Pinpoint the cell where the given text exists, returning its [x, y] midpoint coordinate. 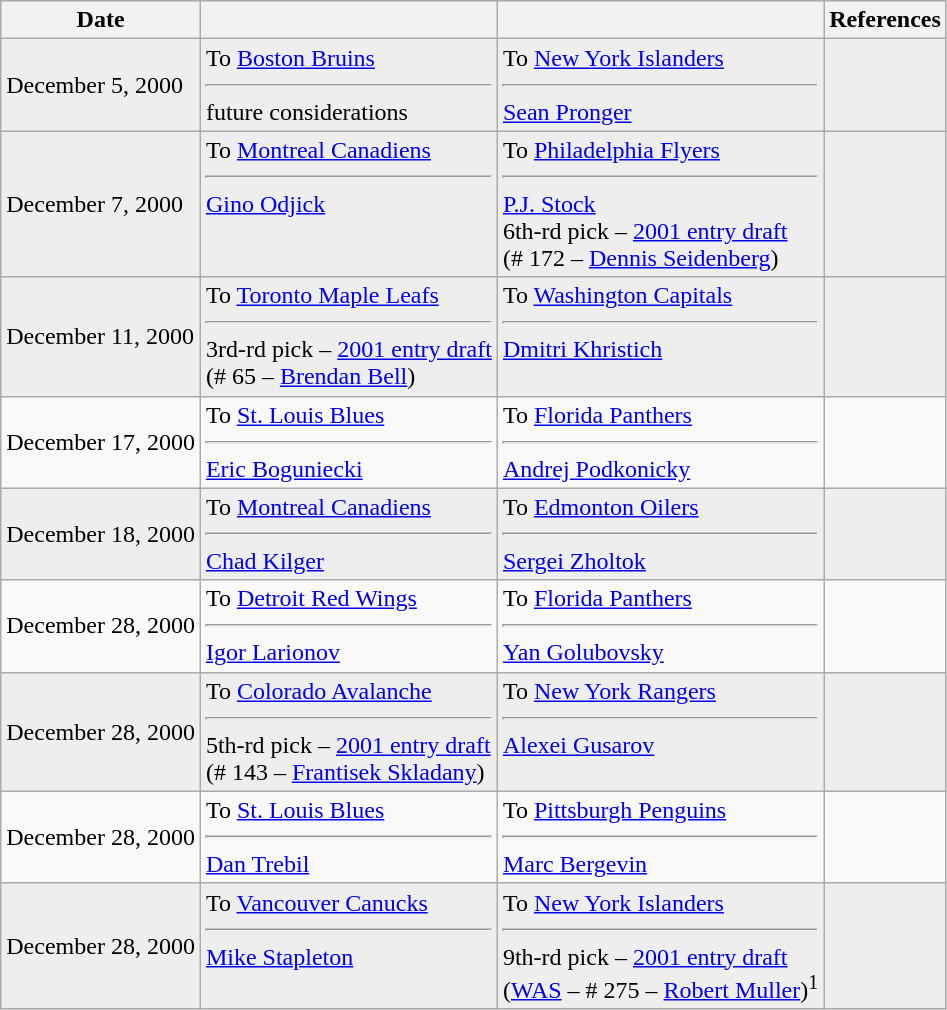
December 17, 2000 [101, 442]
To Vancouver CanucksMike Stapleton [348, 946]
December 18, 2000 [101, 534]
To St. Louis BluesEric Boguniecki [348, 442]
To Pittsburgh PenguinsMarc Bergevin [660, 837]
To Montreal CanadiensGino Odjick [348, 204]
To Florida PanthersAndrej Podkonicky [660, 442]
To Florida PanthersYan Golubovsky [660, 626]
To Montreal CanadiensChad Kilger [348, 534]
Date [101, 20]
To New York IslandersSean Pronger [660, 85]
To New York RangersAlexei Gusarov [660, 732]
December 11, 2000 [101, 336]
To St. Louis BluesDan Trebil [348, 837]
To Washington CapitalsDmitri Khristich [660, 336]
To New York Islanders9th-rd pick – 2001 entry draft(WAS – # 275 – Robert Muller)1 [660, 946]
To Colorado Avalanche5th-rd pick – 2001 entry draft(# 143 – Frantisek Skladany) [348, 732]
December 5, 2000 [101, 85]
To Philadelphia FlyersP.J. Stock6th-rd pick – 2001 entry draft(# 172 – Dennis Seidenberg) [660, 204]
To Edmonton OilersSergei Zholtok [660, 534]
To Detroit Red WingsIgor Larionov [348, 626]
December 7, 2000 [101, 204]
To Toronto Maple Leafs3rd-rd pick – 2001 entry draft(# 65 – Brendan Bell) [348, 336]
References [886, 20]
To Boston Bruinsfuture considerations [348, 85]
